For the text-containing cell, return its midpoint in [X, Y] coordinate format. 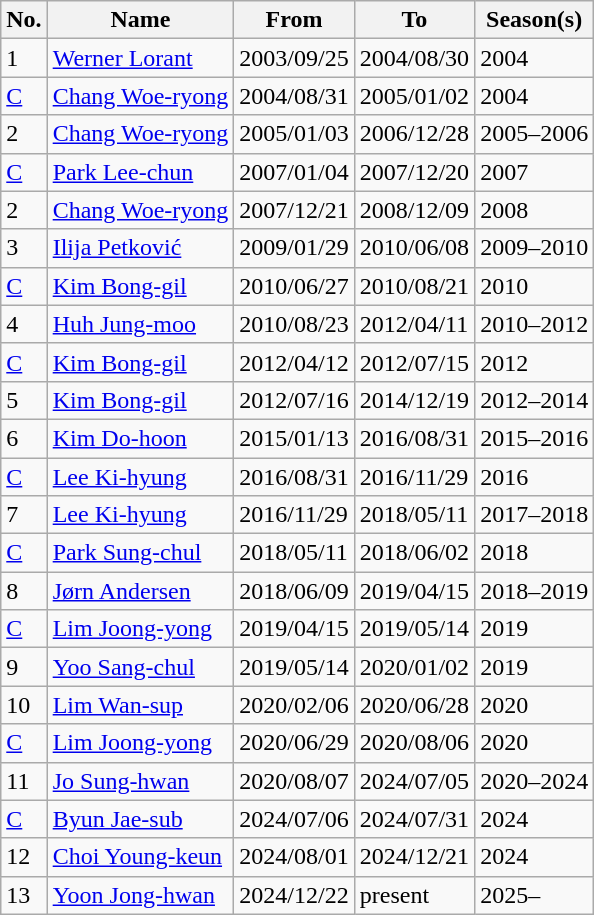
2009–2010 [534, 248]
To [414, 20]
2003/09/25 [294, 58]
2005/01/02 [414, 96]
2004/08/31 [294, 96]
Werner Lorant [140, 58]
2007/01/04 [294, 172]
2018/06/09 [294, 591]
2010–2012 [534, 324]
Park Sung-chul [140, 553]
2012/04/11 [414, 324]
2025– [534, 895]
8 [24, 591]
2024/12/22 [294, 895]
present [414, 895]
2008/12/09 [414, 210]
Jørn Andersen [140, 591]
Yoon Jong-hwan [140, 895]
12 [24, 857]
2012–2014 [534, 400]
2010 [534, 286]
2024/08/01 [294, 857]
2020/02/06 [294, 705]
1 [24, 58]
2016 [534, 477]
2015–2016 [534, 438]
2012/07/16 [294, 400]
Name [140, 20]
Lim Wan-sup [140, 705]
Byun Jae-sub [140, 819]
13 [24, 895]
2018/06/02 [414, 553]
2005–2006 [534, 134]
2017–2018 [534, 515]
2008 [534, 210]
2007 [534, 172]
3 [24, 248]
2012 [534, 362]
2012/07/15 [414, 362]
10 [24, 705]
No. [24, 20]
Season(s) [534, 20]
2020/06/29 [294, 743]
2024/07/31 [414, 819]
2015/01/13 [294, 438]
2010/08/23 [294, 324]
2010/06/27 [294, 286]
2006/12/28 [414, 134]
Yoo Sang-chul [140, 667]
Park Lee-chun [140, 172]
2005/01/03 [294, 134]
4 [24, 324]
2012/04/12 [294, 362]
Jo Sung-hwan [140, 781]
Kim Do-hoon [140, 438]
6 [24, 438]
Ilija Petković [140, 248]
2024/12/21 [414, 857]
From [294, 20]
2024/07/05 [414, 781]
2020/06/28 [414, 705]
2010/08/21 [414, 286]
9 [24, 667]
2018–2019 [534, 591]
Choi Young-keun [140, 857]
2024/07/06 [294, 819]
2007/12/21 [294, 210]
2007/12/20 [414, 172]
5 [24, 400]
2004/08/30 [414, 58]
2020/08/07 [294, 781]
2014/12/19 [414, 400]
7 [24, 515]
2018 [534, 553]
Huh Jung-moo [140, 324]
2020/01/02 [414, 667]
2010/06/08 [414, 248]
2020–2024 [534, 781]
2009/01/29 [294, 248]
2020/08/06 [414, 743]
11 [24, 781]
